Extract the [x, y] coordinate from the center of the cell holding the provided text.  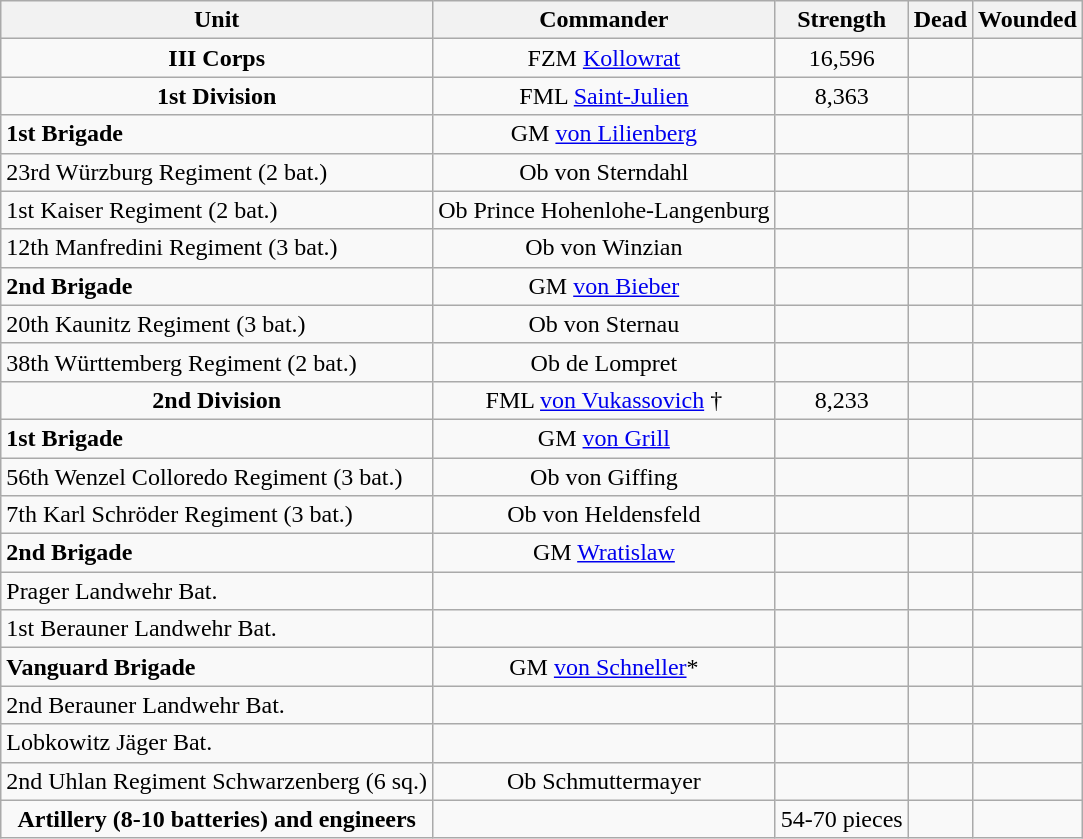
2nd Division [217, 400]
16,596 [842, 58]
8,363 [842, 96]
Vanguard Brigade [217, 667]
FML von Vukassovich † [604, 400]
2nd Uhlan Regiment Schwarzenberg (6 sq.) [217, 781]
Ob von Winzian [604, 248]
Ob von Heldensfeld [604, 515]
Commander [604, 20]
7th Karl Schröder Regiment (3 bat.) [217, 515]
Strength [842, 20]
GM von Lilienberg [604, 134]
Prager Landwehr Bat. [217, 591]
1st Division [217, 96]
Artillery (8-10 batteries) and engineers [217, 819]
FZM Kollowrat [604, 58]
56th Wenzel Colloredo Regiment (3 bat.) [217, 477]
Ob von Sternau [604, 324]
Ob Prince Hohenlohe-Langenburg [604, 210]
8,233 [842, 400]
Ob de Lompret [604, 362]
Ob von Sterndahl [604, 172]
38th Württemberg Regiment (2 bat.) [217, 362]
1st Berauner Landwehr Bat. [217, 629]
GM Wratislaw [604, 553]
GM von Schneller* [604, 667]
Lobkowitz Jäger Bat. [217, 743]
FML Saint-Julien [604, 96]
Dead [940, 20]
Wounded [1028, 20]
III Corps [217, 58]
GM von Bieber [604, 286]
20th Kaunitz Regiment (3 bat.) [217, 324]
12th Manfredini Regiment (3 bat.) [217, 248]
GM von Grill [604, 438]
23rd Würzburg Regiment (2 bat.) [217, 172]
2nd Berauner Landwehr Bat. [217, 705]
Unit [217, 20]
1st Kaiser Regiment (2 bat.) [217, 210]
54-70 pieces [842, 819]
Ob von Giffing [604, 477]
Ob Schmuttermayer [604, 781]
